Return the [x, y] coordinate for the center point of the cell that contains the specified text.  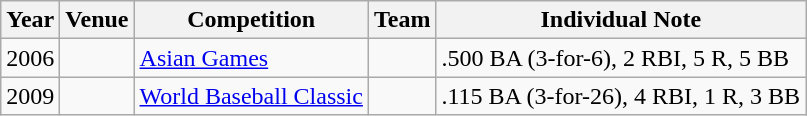
.500 BA (3-for-6), 2 RBI, 5 R, 5 BB [621, 58]
Team [402, 20]
Year [30, 20]
World Baseball Classic [251, 96]
Competition [251, 20]
2006 [30, 58]
Individual Note [621, 20]
Asian Games [251, 58]
.115 BA (3-for-26), 4 RBI, 1 R, 3 BB [621, 96]
2009 [30, 96]
Venue [97, 20]
